Provide the (x, y) coordinate of the cell's center where the given text is located.  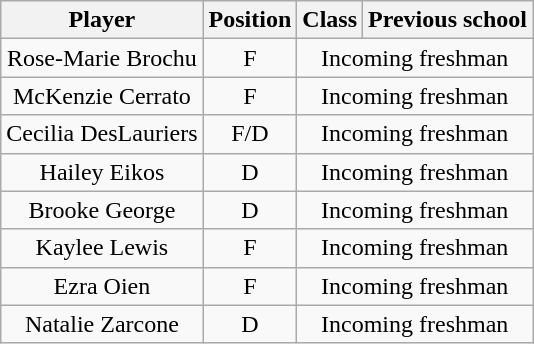
Kaylee Lewis (102, 248)
Position (250, 20)
F/D (250, 134)
McKenzie Cerrato (102, 96)
Player (102, 20)
Hailey Eikos (102, 172)
Rose-Marie Brochu (102, 58)
Class (330, 20)
Cecilia DesLauriers (102, 134)
Natalie Zarcone (102, 324)
Ezra Oien (102, 286)
Brooke George (102, 210)
Previous school (448, 20)
